Scan for the cell matching the given text and deliver its [x, y] coordinate at center. 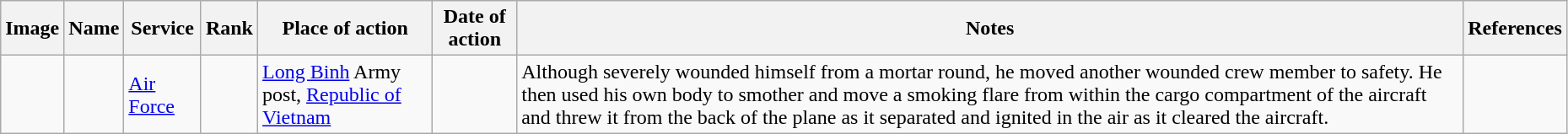
Rank [229, 29]
Place of action [346, 29]
Name [94, 29]
Air Force [163, 94]
Service [163, 29]
Long Binh Army post, Republic of Vietnam [346, 94]
Date of action [475, 29]
Image [32, 29]
References [1515, 29]
Notes [990, 29]
